Output the (x, y) coordinate of the center of the cell containing the given text.  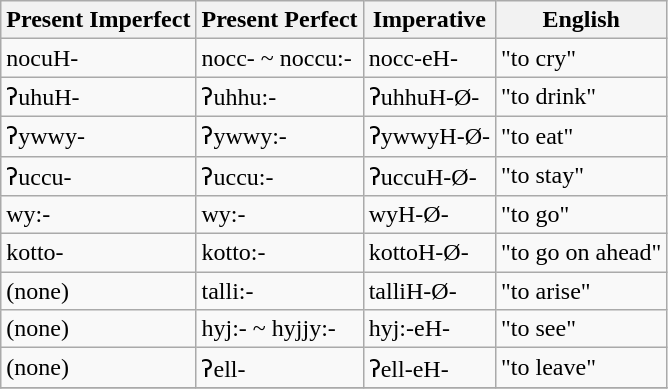
Present Imperfect (98, 20)
hyj:-eH- (429, 329)
ʔywwyH-Ø- (429, 136)
"to go" (582, 215)
kottoH-Ø- (429, 253)
"to cry" (582, 58)
ʔywwy- (98, 136)
kotto:- (280, 253)
talli:- (280, 291)
Imperative (429, 20)
ʔell- (280, 368)
"to leave" (582, 368)
ʔywwy:- (280, 136)
"to stay" (582, 176)
"to drink" (582, 97)
ʔuhhu:- (280, 97)
"to arise" (582, 291)
ʔuccuH-Ø- (429, 176)
ʔuccu:- (280, 176)
ʔuccu- (98, 176)
English (582, 20)
nocc-eH- (429, 58)
Present Perfect (280, 20)
"to eat" (582, 136)
wyH-Ø- (429, 215)
ʔuhhuH-Ø- (429, 97)
nocuH- (98, 58)
"to see" (582, 329)
"to go on ahead" (582, 253)
hyj:- ~ hyjjy:- (280, 329)
talliH-Ø- (429, 291)
ʔuhuH- (98, 97)
kotto- (98, 253)
nocc- ~ noccu:- (280, 58)
ʔell-eH- (429, 368)
